Identify which cell holds the provided text, then report its (x, y) central coordinate. 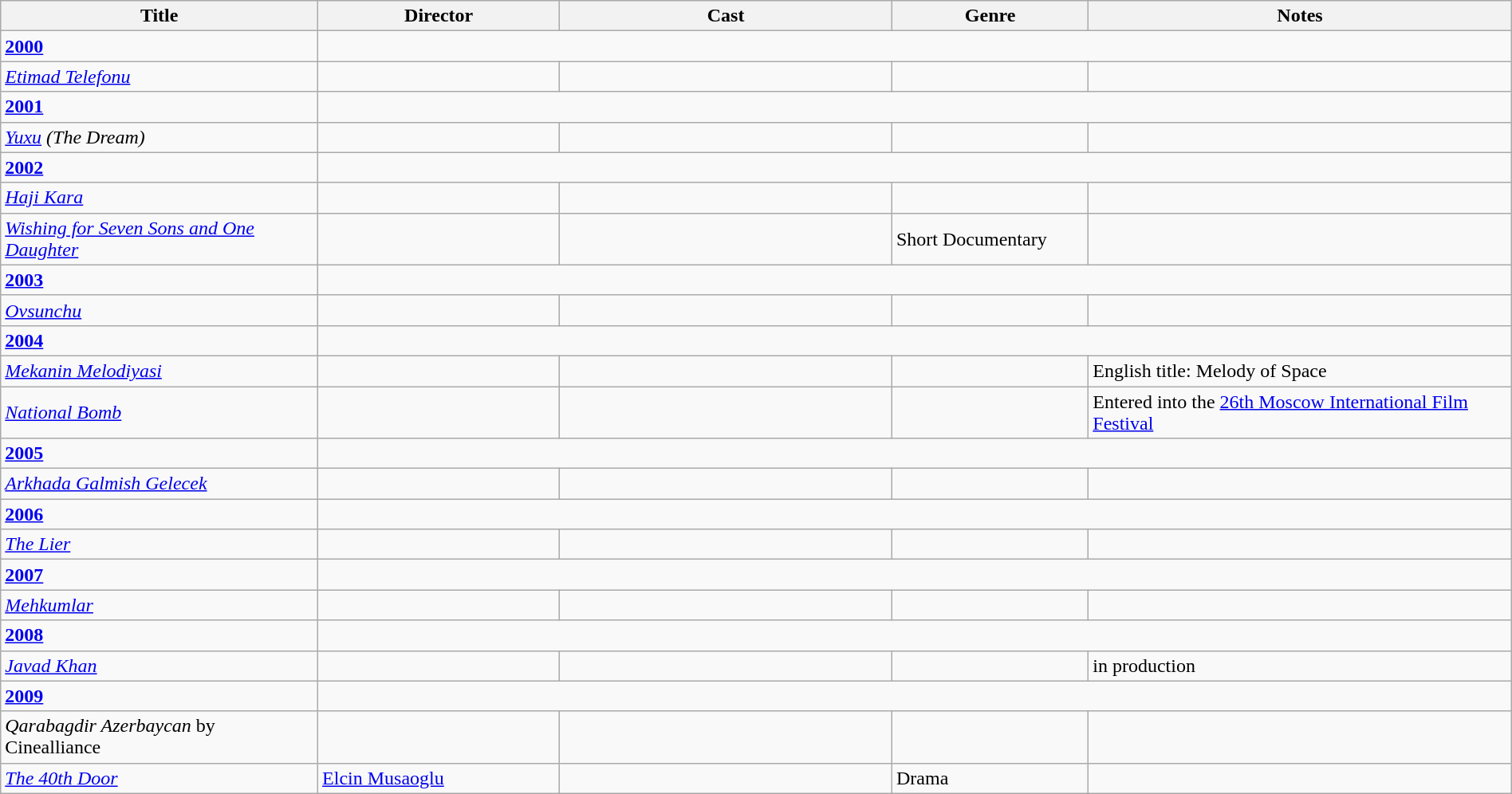
2003 (159, 280)
Haji Kara (159, 198)
Genre (990, 16)
Cast (726, 16)
2000 (159, 46)
Director (439, 16)
2006 (159, 514)
Wishing for Seven Sons and One Daughter (159, 239)
Notes (1300, 16)
Drama (990, 778)
Short Documentary (990, 239)
Qarabagdir Azerbaycan by Cinealliance (159, 737)
2002 (159, 167)
Javad Khan (159, 666)
Arkhada Galmish Gelecek (159, 484)
Yuxu (The Dream) (159, 137)
National Bomb (159, 411)
2007 (159, 575)
The Lier (159, 544)
2001 (159, 107)
Entered into the 26th Moscow International Film Festival (1300, 411)
Ovsunchu (159, 310)
in production (1300, 666)
2008 (159, 635)
Etimad Telefonu (159, 77)
2004 (159, 340)
2009 (159, 696)
Mehkumlar (159, 605)
Title (159, 16)
2005 (159, 454)
Elcin Musaoglu (439, 778)
The 40th Door (159, 778)
English title: Melody of Space (1300, 371)
Mekanin Melodiyasi (159, 371)
